Return the (x, y) coordinate for the center point of the cell that contains the specified text.  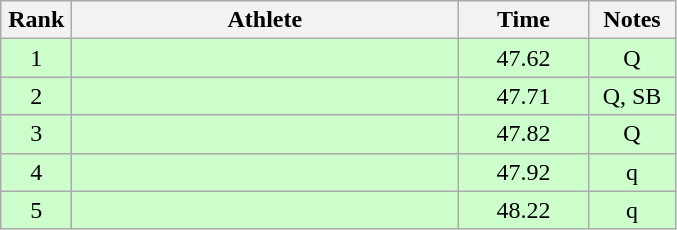
47.92 (524, 172)
Athlete (265, 20)
Notes (632, 20)
Time (524, 20)
2 (36, 96)
4 (36, 172)
1 (36, 58)
47.71 (524, 96)
47.82 (524, 134)
Q, SB (632, 96)
47.62 (524, 58)
5 (36, 210)
3 (36, 134)
Rank (36, 20)
48.22 (524, 210)
